Capture the cell that displays the provided text and extract its [X, Y] central coordinate. 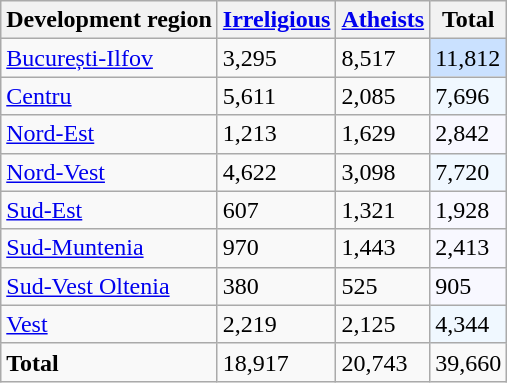
8,517 [383, 58]
970 [276, 248]
Irreligious [276, 20]
4,344 [468, 324]
2,842 [468, 134]
5,611 [276, 96]
2,413 [468, 248]
Nord-Est [110, 134]
525 [383, 286]
3,098 [383, 172]
Nord-Vest [110, 172]
7,720 [468, 172]
Sud-Est [110, 210]
2,219 [276, 324]
2,085 [383, 96]
39,660 [468, 362]
1,213 [276, 134]
20,743 [383, 362]
Vest [110, 324]
905 [468, 286]
Development region [110, 20]
7,696 [468, 96]
1,443 [383, 248]
380 [276, 286]
2,125 [383, 324]
Sud-Vest Oltenia [110, 286]
4,622 [276, 172]
1,928 [468, 210]
607 [276, 210]
Centru [110, 96]
11,812 [468, 58]
3,295 [276, 58]
1,629 [383, 134]
Sud-Muntenia [110, 248]
1,321 [383, 210]
București-Ilfov [110, 58]
Atheists [383, 20]
18,917 [276, 362]
